Locate the cell with the specified text and output its [X, Y] center coordinate. 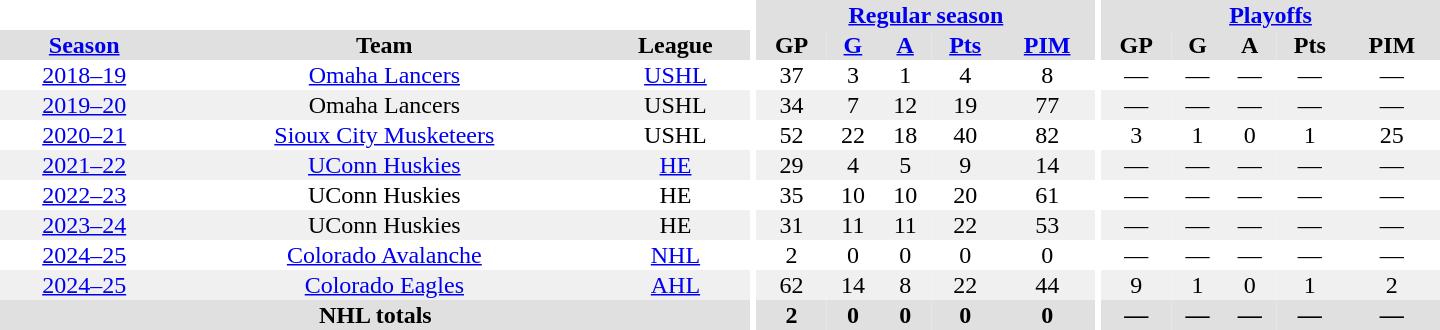
Regular season [926, 15]
2020–21 [84, 135]
NHL [675, 255]
62 [791, 285]
20 [965, 195]
61 [1047, 195]
19 [965, 105]
35 [791, 195]
2018–19 [84, 75]
7 [853, 105]
82 [1047, 135]
31 [791, 225]
52 [791, 135]
Team [384, 45]
2022–23 [84, 195]
Colorado Eagles [384, 285]
2019–20 [84, 105]
40 [965, 135]
2021–22 [84, 165]
53 [1047, 225]
34 [791, 105]
12 [905, 105]
AHL [675, 285]
44 [1047, 285]
League [675, 45]
29 [791, 165]
18 [905, 135]
5 [905, 165]
25 [1392, 135]
37 [791, 75]
Colorado Avalanche [384, 255]
77 [1047, 105]
Season [84, 45]
Playoffs [1270, 15]
Sioux City Musketeers [384, 135]
2023–24 [84, 225]
NHL totals [376, 315]
